Detect which cell encompasses the target text, then output its (X, Y) center coordinate. 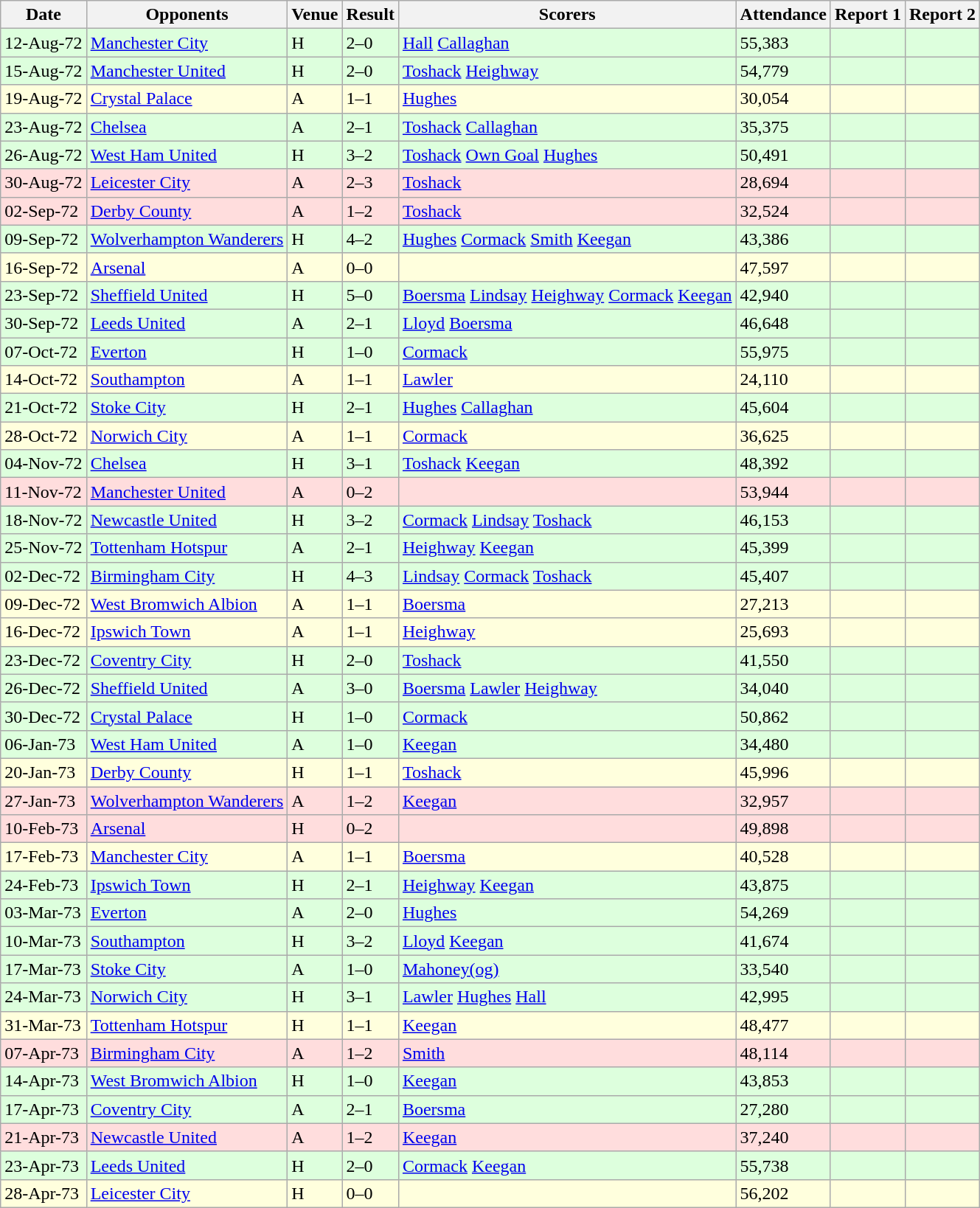
45,399 (783, 548)
14-Oct-72 (44, 380)
Hall Callaghan (567, 43)
28,694 (783, 183)
42,995 (783, 997)
10-Feb-73 (44, 829)
3–0 (370, 688)
5–0 (370, 295)
Lawler (567, 380)
07-Apr-73 (44, 1053)
Toshack Own Goal Hughes (567, 155)
21-Apr-73 (44, 1137)
03-Mar-73 (44, 913)
Opponents (187, 15)
26-Dec-72 (44, 688)
4–3 (370, 576)
32,524 (783, 211)
Hughes Cormack Smith Keegan (567, 239)
23-Dec-72 (44, 660)
23-Sep-72 (44, 295)
02-Dec-72 (44, 576)
21-Oct-72 (44, 408)
Lloyd Boersma (567, 323)
48,114 (783, 1053)
16-Sep-72 (44, 267)
Venue (315, 15)
50,862 (783, 716)
34,480 (783, 744)
Toshack Heighway (567, 71)
12-Aug-72 (44, 43)
Attendance (783, 15)
26-Aug-72 (44, 155)
28-Apr-73 (44, 1193)
48,477 (783, 1025)
11-Nov-72 (44, 492)
14-Apr-73 (44, 1081)
27-Jan-73 (44, 800)
47,597 (783, 267)
4–2 (370, 239)
53,944 (783, 492)
30-Dec-72 (44, 716)
45,996 (783, 772)
15-Aug-72 (44, 71)
Report 1 (867, 15)
27,213 (783, 604)
55,975 (783, 352)
Report 2 (942, 15)
43,853 (783, 1081)
41,550 (783, 660)
Lawler Hughes Hall (567, 997)
Mahoney(og) (567, 969)
09-Sep-72 (44, 239)
04-Nov-72 (44, 464)
42,940 (783, 295)
25-Nov-72 (44, 548)
17-Feb-73 (44, 857)
25,693 (783, 632)
54,269 (783, 913)
46,648 (783, 323)
50,491 (783, 155)
09-Dec-72 (44, 604)
17-Apr-73 (44, 1109)
45,407 (783, 576)
23-Apr-73 (44, 1165)
33,540 (783, 969)
48,392 (783, 464)
56,202 (783, 1193)
27,280 (783, 1109)
43,386 (783, 239)
28-Oct-72 (44, 436)
30-Aug-72 (44, 183)
16-Dec-72 (44, 632)
Cormack Keegan (567, 1165)
24-Feb-73 (44, 885)
55,383 (783, 43)
07-Oct-72 (44, 352)
Result (370, 15)
32,957 (783, 800)
19-Aug-72 (44, 99)
40,528 (783, 857)
41,674 (783, 941)
Lloyd Keegan (567, 941)
Boersma Lindsay Heighway Cormack Keegan (567, 295)
Lindsay Cormack Toshack (567, 576)
2–3 (370, 183)
24,110 (783, 380)
35,375 (783, 127)
37,240 (783, 1137)
Toshack Keegan (567, 464)
10-Mar-73 (44, 941)
Toshack Callaghan (567, 127)
06-Jan-73 (44, 744)
Heighway (567, 632)
54,779 (783, 71)
55,738 (783, 1165)
Boersma Lawler Heighway (567, 688)
02-Sep-72 (44, 211)
Cormack Lindsay Toshack (567, 520)
31-Mar-73 (44, 1025)
34,040 (783, 688)
46,153 (783, 520)
Date (44, 15)
17-Mar-73 (44, 969)
24-Mar-73 (44, 997)
Smith (567, 1053)
43,875 (783, 885)
49,898 (783, 829)
Scorers (567, 15)
36,625 (783, 436)
30-Sep-72 (44, 323)
18-Nov-72 (44, 520)
20-Jan-73 (44, 772)
23-Aug-72 (44, 127)
30,054 (783, 99)
45,604 (783, 408)
Hughes Callaghan (567, 408)
